Find where the given text appears and provide that cell's center as [X, Y] coordinate. 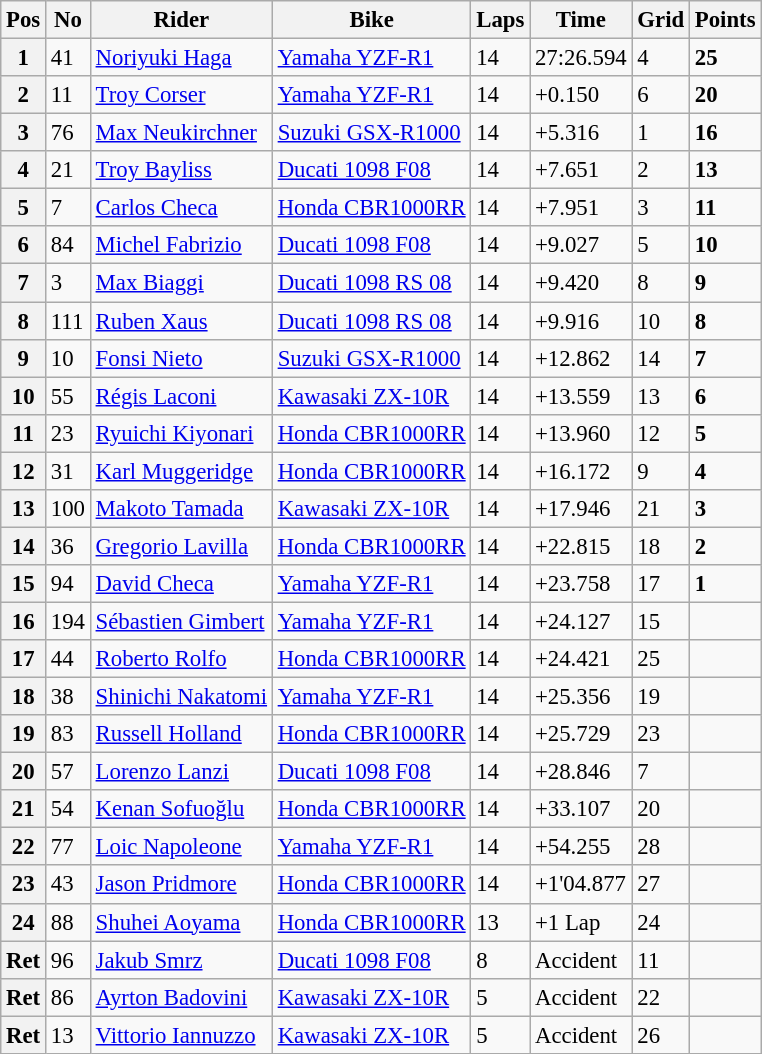
Noriyuki Haga [181, 58]
Ryuichi Kiyonari [181, 433]
+9.420 [581, 283]
27 [660, 885]
84 [68, 245]
+17.946 [581, 509]
88 [68, 922]
Time [581, 20]
Roberto Rolfo [181, 659]
Bike [372, 20]
+28.846 [581, 772]
+25.729 [581, 734]
54 [68, 809]
Jakub Smrz [181, 960]
Max Biaggi [181, 283]
+9.916 [581, 321]
194 [68, 621]
Kenan Sofuoğlu [181, 809]
+16.172 [581, 471]
+1 Lap [581, 922]
+5.316 [581, 133]
Jason Pridmore [181, 885]
Loic Napoleone [181, 847]
96 [68, 960]
Troy Bayliss [181, 170]
28 [660, 847]
+33.107 [581, 809]
Makoto Tamada [181, 509]
Points [724, 20]
+13.559 [581, 396]
No [68, 20]
Michel Fabrizio [181, 245]
+1'04.877 [581, 885]
43 [68, 885]
94 [68, 584]
David Checa [181, 584]
Vittorio Iannuzzo [181, 1035]
26 [660, 1035]
Ayrton Badovini [181, 997]
+23.758 [581, 584]
Lorenzo Lanzi [181, 772]
Max Neukirchner [181, 133]
Sébastien Gimbert [181, 621]
+12.862 [581, 358]
38 [68, 697]
+25.356 [581, 697]
+54.255 [581, 847]
Ruben Xaus [181, 321]
76 [68, 133]
Karl Muggeridge [181, 471]
100 [68, 509]
31 [68, 471]
Shuhei Aoyama [181, 922]
Pos [24, 20]
Rider [181, 20]
83 [68, 734]
+24.127 [581, 621]
Russell Holland [181, 734]
44 [68, 659]
Carlos Checa [181, 208]
Fonsi Nieto [181, 358]
27:26.594 [581, 58]
Laps [500, 20]
+7.951 [581, 208]
+13.960 [581, 433]
Gregorio Lavilla [181, 546]
36 [68, 546]
Troy Corser [181, 95]
Shinichi Nakatomi [181, 697]
+22.815 [581, 546]
+24.421 [581, 659]
111 [68, 321]
57 [68, 772]
77 [68, 847]
55 [68, 396]
+0.150 [581, 95]
+9.027 [581, 245]
86 [68, 997]
+7.651 [581, 170]
Régis Laconi [181, 396]
41 [68, 58]
Grid [660, 20]
